Provide the [x, y] coordinate of the cell's center where the given text is located.  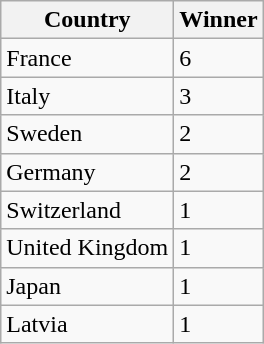
Country [88, 20]
Japan [88, 286]
United Kingdom [88, 248]
Germany [88, 172]
Italy [88, 96]
6 [218, 58]
France [88, 58]
Latvia [88, 324]
Winner [218, 20]
3 [218, 96]
Switzerland [88, 210]
Sweden [88, 134]
